Return [x, y] of the center of cell containing provided text 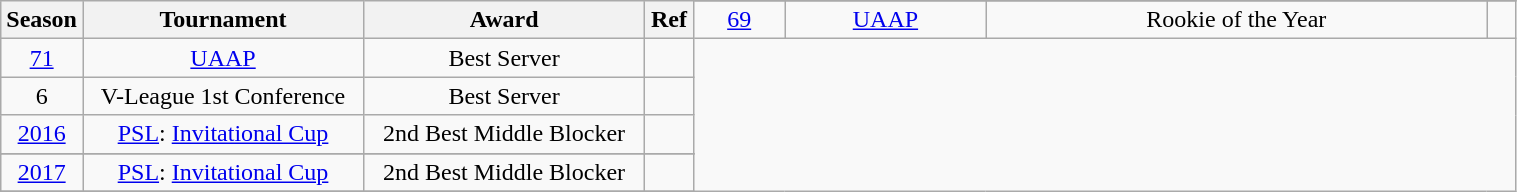
69 [739, 20]
Ref [670, 20]
71 [42, 58]
Award [504, 20]
Season [42, 20]
2016 [42, 134]
Tournament [222, 20]
6 [42, 96]
Rookie of the Year [1236, 20]
V-League 1st Conference [222, 96]
2017 [42, 172]
